Return [X, Y] of the center of cell containing provided text 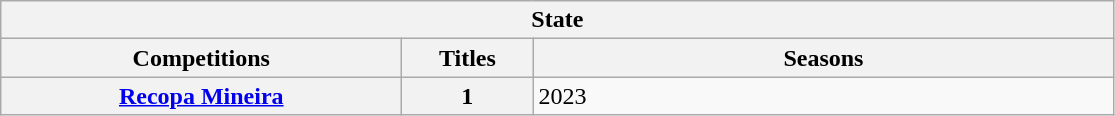
Competitions [202, 58]
1 [468, 96]
Titles [468, 58]
State [558, 20]
2023 [824, 96]
Recopa Mineira [202, 96]
Seasons [824, 58]
